Scan for the cell matching the given text and deliver its [X, Y] coordinate at center. 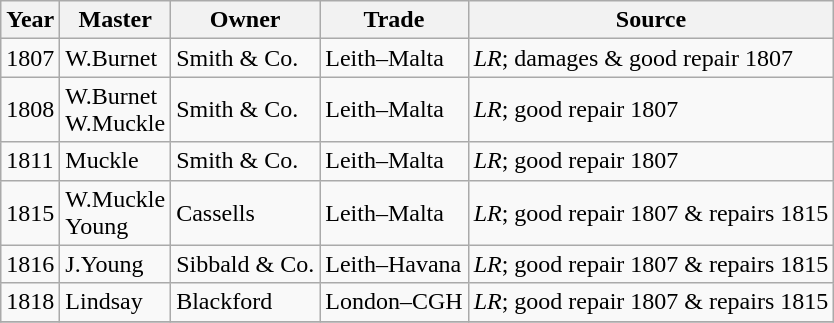
W.MuckleYoung [116, 212]
1816 [30, 264]
Trade [394, 20]
1808 [30, 110]
Master [116, 20]
LR; damages & good repair 1807 [651, 58]
Year [30, 20]
1818 [30, 302]
Source [651, 20]
Sibbald & Co. [246, 264]
Leith–Havana [394, 264]
1811 [30, 161]
Cassells [246, 212]
Muckle [116, 161]
1807 [30, 58]
Owner [246, 20]
W.Burnet [116, 58]
Blackford [246, 302]
W.BurnetW.Muckle [116, 110]
J.Young [116, 264]
1815 [30, 212]
Lindsay [116, 302]
London–CGH [394, 302]
